Find where the given text appears and provide that cell's center as (X, Y) coordinate. 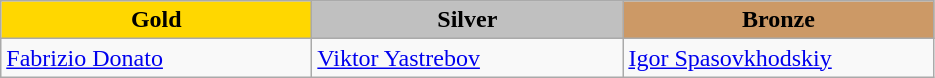
Fabrizio Donato (156, 58)
Bronze (778, 20)
Igor Spasovkhodskiy (778, 58)
Viktor Yastrebov (468, 58)
Silver (468, 20)
Gold (156, 20)
